Determine the (x, y) coordinate at the center of the cell enclosing the given text.  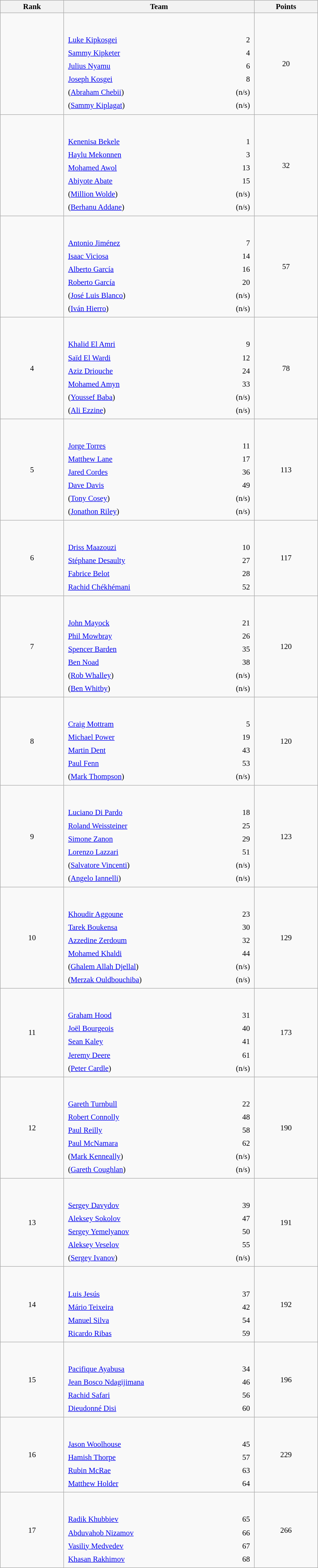
Driss Maazouzi 10 Stéphane Desaulty 27 Fabrice Belot 28 Rachid Chékhémani 52 (159, 558)
Ricardo Ribas (142, 1333)
28 (238, 574)
Luis Jesús (142, 1294)
Khasan Rakhimov (146, 1559)
(José Luis Blanco) (138, 296)
Lorenzo Lazzari (139, 852)
Sergey Davydov (139, 1205)
Jared Cordes (136, 472)
61 (227, 1055)
27 (238, 561)
Jason Woolhouse 45 Hamish Thorpe 57 Rubin McRae 63 Matthew Holder 64 (159, 1455)
51 (232, 852)
113 (286, 470)
(Mark Kenneally) (138, 1157)
Rachid Chékhémani (146, 587)
196 (286, 1380)
(Ben Whitby) (136, 688)
(Mark Thompson) (138, 777)
52 (238, 587)
Alberto García (138, 269)
Luke Kipkosgei (138, 40)
Stéphane Desaulty (146, 561)
Roland Weissteiner (139, 826)
Mohamed Khaldi (142, 953)
Kenenisa Bekele (138, 141)
30 (235, 927)
66 (239, 1532)
Rachid Safari (148, 1395)
58 (231, 1130)
(Tony Cosey) (136, 498)
60 (240, 1408)
Aleksey Veselov (139, 1245)
Julius Nyamu (138, 66)
78 (286, 368)
50 (232, 1232)
Sergey Yemelyanov (139, 1232)
(Peter Cardle) (135, 1068)
Saïd El Wardi (137, 357)
(Iván Hierro) (138, 309)
(Youssef Baba) (137, 397)
23 (235, 914)
(Ali Ezzine) (137, 410)
Michael Power (138, 737)
48 (231, 1117)
Driss Maazouzi (146, 548)
Luke Kipkosgei 2 Sammy Kipketer 4 Julius Nyamu 6 Joseph Kosgei 8 (Abraham Chebii) (n/s) (Sammy Kiplagat) (n/s) (159, 64)
117 (286, 558)
Points (286, 7)
Sammy Kipketer (138, 53)
Vasiliy Medvedev (146, 1545)
Radik Khubbiev (146, 1519)
Luciano Di Pardo 18 Roland Weissteiner 25 Simone Zanon 29 Lorenzo Lazzari 51 (Salvatore Vincenti) (n/s) (Angelo Iannelli) (n/s) (159, 836)
39 (232, 1205)
229 (286, 1455)
24 (229, 371)
Matthew Holder (144, 1484)
Graham Hood 31 Joël Bourgeois 40 Sean Kaley 41 Jeremy Deere 61 (Peter Cardle) (n/s) (159, 1033)
(Sammy Kiplagat) (138, 105)
Paul McNamara (138, 1143)
54 (235, 1320)
Sean Kaley (135, 1042)
Aziz Driouche (137, 371)
19 (231, 737)
Robert Connolly (138, 1117)
(Gareth Coughlan) (138, 1170)
55 (232, 1245)
Jean Bosco Ndagijimana (148, 1382)
Jeremy Deere (135, 1055)
67 (239, 1545)
Joseph Kosgei (138, 79)
22 (231, 1104)
2 (231, 40)
44 (235, 953)
266 (286, 1530)
John Mayock (136, 623)
53 (231, 764)
Abiyote Abate (138, 181)
(Million Wolde) (138, 194)
Phil Mowbray (136, 636)
Aleksey Sokolov (139, 1218)
36 (229, 472)
Joël Bourgeois (135, 1029)
Paul Fenn (138, 764)
Kenenisa Bekele 1 Haylu Mekonnen 3 Mohamed Awol 13 Abiyote Abate 15 (Million Wolde) (n/s) (Berhanu Addane) (n/s) (159, 165)
25 (232, 826)
29 (232, 839)
Rank (32, 7)
Isaac Viciosa (138, 256)
Jorge Torres (136, 446)
37 (235, 1294)
Antonio Jiménez (138, 243)
45 (237, 1444)
38 (228, 662)
40 (227, 1029)
129 (286, 938)
35 (228, 649)
Gareth Turnbull (138, 1104)
3 (231, 155)
43 (231, 750)
63 (237, 1471)
46 (240, 1382)
Ben Noad (136, 662)
Khalid El Amri (137, 344)
(Merzak Ouldbouchiba) (142, 979)
173 (286, 1033)
Fabrice Belot (146, 574)
Craig Mottram (138, 724)
(Ghalem Allah Djellal) (142, 966)
Martin Dent (138, 750)
49 (229, 485)
(Abraham Chebii) (138, 92)
Simone Zanon (139, 839)
Spencer Barden (136, 649)
Tarek Boukensa (142, 927)
Roberto García (138, 282)
Mohamed Awol (138, 168)
191 (286, 1223)
Khalid El Amri 9 Saïd El Wardi 12 Aziz Driouche 24 Mohamed Amyn 33 (Youssef Baba) (n/s) (Ali Ezzine) (n/s) (159, 368)
Radik Khubbiev 65 Abduvahob Nizamov 66 Vasiliy Medvedev 67 Khasan Rakhimov 68 (159, 1530)
62 (231, 1143)
Hamish Thorpe (144, 1457)
123 (286, 836)
(Jonathon Riley) (136, 512)
Graham Hood (135, 1015)
Pacifique Ayabusa 34 Jean Bosco Ndagijimana 46 Rachid Safari 56 Dieudonné Disi 60 (159, 1380)
26 (228, 636)
31 (227, 1015)
Matthew Lane (136, 459)
Khoudir Aggoune (142, 914)
Craig Mottram 5 Michael Power 19 Martin Dent 43 Paul Fenn 53 (Mark Thompson) (n/s) (159, 741)
59 (235, 1333)
56 (240, 1395)
Haylu Mekonnen (138, 155)
Abduvahob Nizamov (146, 1532)
(Sergey Ivanov) (139, 1258)
Dave Davis (136, 485)
Sergey Davydov 39 Aleksey Sokolov 47 Sergey Yemelyanov 50 Aleksey Veselov 55 (Sergey Ivanov) (n/s) (159, 1223)
Pacifique Ayabusa (148, 1369)
John Mayock 21 Phil Mowbray 26 Spencer Barden 35 Ben Noad 38 (Rob Whalley) (n/s) (Ben Whitby) (n/s) (159, 646)
68 (239, 1559)
(Salvatore Vincenti) (139, 865)
Azzedine Zerdoum (142, 940)
47 (232, 1218)
34 (240, 1369)
Jorge Torres 11 Matthew Lane 17 Jared Cordes 36 Dave Davis 49 (Tony Cosey) (n/s) (Jonathon Riley) (n/s) (159, 470)
1 (231, 141)
33 (229, 384)
(Berhanu Addane) (138, 207)
Rubin McRae (144, 1471)
65 (239, 1519)
42 (235, 1307)
Jason Woolhouse (144, 1444)
21 (228, 623)
Khoudir Aggoune 23 Tarek Boukensa 30 Azzedine Zerdoum 32 Mohamed Khaldi 44 (Ghalem Allah Djellal) (n/s) (Merzak Ouldbouchiba) (n/s) (159, 938)
Dieudonné Disi (148, 1408)
Mohamed Amyn (137, 384)
Paul Reilly (138, 1130)
Manuel Silva (142, 1320)
41 (227, 1042)
190 (286, 1128)
Luciano Di Pardo (139, 813)
192 (286, 1304)
18 (232, 813)
64 (237, 1484)
Team (159, 7)
Luis Jesús 37 Mário Teixeira 42 Manuel Silva 54 Ricardo Ribas 59 (159, 1304)
(Angelo Iannelli) (139, 878)
(Rob Whalley) (136, 675)
Gareth Turnbull 22 Robert Connolly 48 Paul Reilly 58 Paul McNamara 62 (Mark Kenneally) (n/s) (Gareth Coughlan) (n/s) (159, 1128)
Mário Teixeira (142, 1307)
Antonio Jiménez 7 Isaac Viciosa 14 Alberto García 16 Roberto García 20 (José Luis Blanco) (n/s) (Iván Hierro) (n/s) (159, 267)
